Locate the cell with the specified text and output its (X, Y) center coordinate. 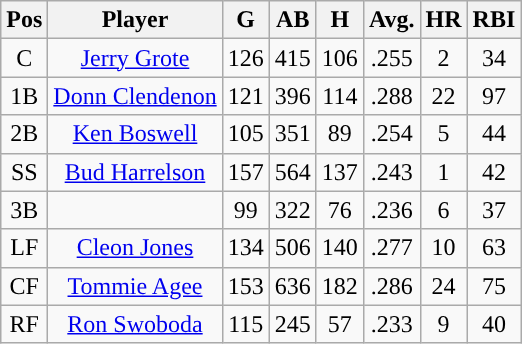
1 (444, 172)
506 (292, 248)
34 (494, 58)
42 (494, 172)
6 (444, 210)
40 (494, 324)
636 (292, 286)
Avg. (392, 20)
Pos (24, 20)
63 (494, 248)
24 (444, 286)
114 (340, 96)
415 (292, 58)
2B (24, 134)
LF (24, 248)
Cleon Jones (135, 248)
22 (444, 96)
5 (444, 134)
Ron Swoboda (135, 324)
.254 (392, 134)
134 (246, 248)
RBI (494, 20)
.236 (392, 210)
126 (246, 58)
9 (444, 324)
AB (292, 20)
C (24, 58)
.288 (392, 96)
H (340, 20)
Bud Harrelson (135, 172)
.233 (392, 324)
Donn Clendenon (135, 96)
99 (246, 210)
10 (444, 248)
44 (494, 134)
Jerry Grote (135, 58)
Tommie Agee (135, 286)
89 (340, 134)
.243 (392, 172)
245 (292, 324)
157 (246, 172)
.286 (392, 286)
153 (246, 286)
.277 (392, 248)
Player (135, 20)
351 (292, 134)
76 (340, 210)
182 (340, 286)
106 (340, 58)
HR (444, 20)
G (246, 20)
SS (24, 172)
75 (494, 286)
Ken Boswell (135, 134)
115 (246, 324)
1B (24, 96)
CF (24, 286)
121 (246, 96)
57 (340, 324)
322 (292, 210)
564 (292, 172)
RF (24, 324)
97 (494, 96)
2 (444, 58)
.255 (392, 58)
3B (24, 210)
396 (292, 96)
140 (340, 248)
37 (494, 210)
105 (246, 134)
137 (340, 172)
